Search for the cell housing the specified text and yield its (X, Y) center coordinate. 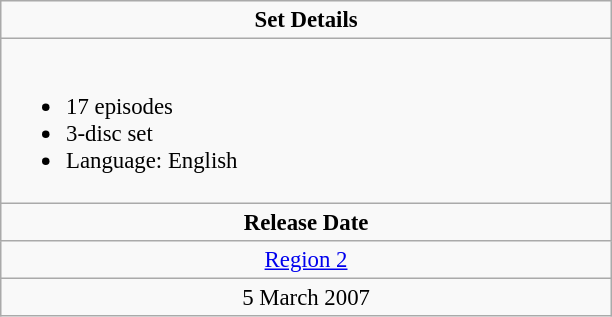
Release Date (306, 222)
Region 2 (306, 259)
17 episodes3-disc setLanguage: English (306, 121)
Set Details (306, 20)
5 March 2007 (306, 297)
